Return [x, y] of the center of cell containing provided text 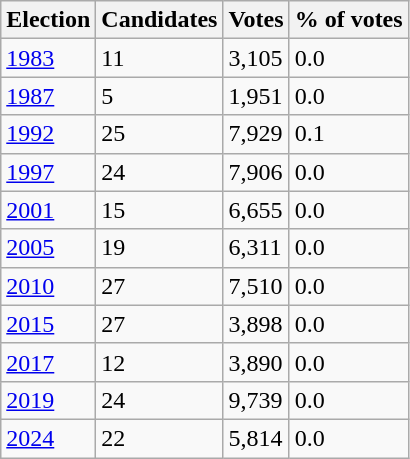
% of votes [348, 20]
9,739 [256, 400]
2019 [48, 400]
1992 [48, 134]
Election [48, 20]
2001 [48, 210]
7,906 [256, 172]
1997 [48, 172]
12 [160, 362]
3,890 [256, 362]
2024 [48, 438]
5 [160, 96]
22 [160, 438]
3,105 [256, 58]
Votes [256, 20]
5,814 [256, 438]
3,898 [256, 324]
7,929 [256, 134]
1,951 [256, 96]
2015 [48, 324]
6,655 [256, 210]
2005 [48, 248]
7,510 [256, 286]
25 [160, 134]
15 [160, 210]
Candidates [160, 20]
1983 [48, 58]
1987 [48, 96]
11 [160, 58]
2010 [48, 286]
6,311 [256, 248]
19 [160, 248]
2017 [48, 362]
0.1 [348, 134]
